Return (X, Y) of the center of cell containing provided text 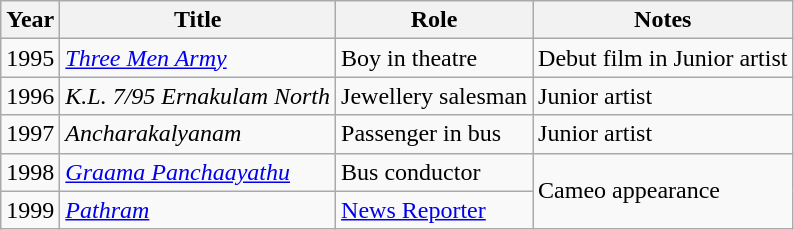
1999 (30, 210)
Pathram (198, 210)
Graama Panchaayathu (198, 172)
Three Men Army (198, 58)
Debut film in Junior artist (663, 58)
1997 (30, 134)
K.L. 7/95 Ernakulam North (198, 96)
1998 (30, 172)
Passenger in bus (434, 134)
1996 (30, 96)
Cameo appearance (663, 191)
1995 (30, 58)
Bus conductor (434, 172)
Year (30, 20)
Jewellery salesman (434, 96)
Notes (663, 20)
Ancharakalyanam (198, 134)
News Reporter (434, 210)
Role (434, 20)
Title (198, 20)
Boy in theatre (434, 58)
